Extract the [X, Y] coordinate from the center of the cell holding the provided text.  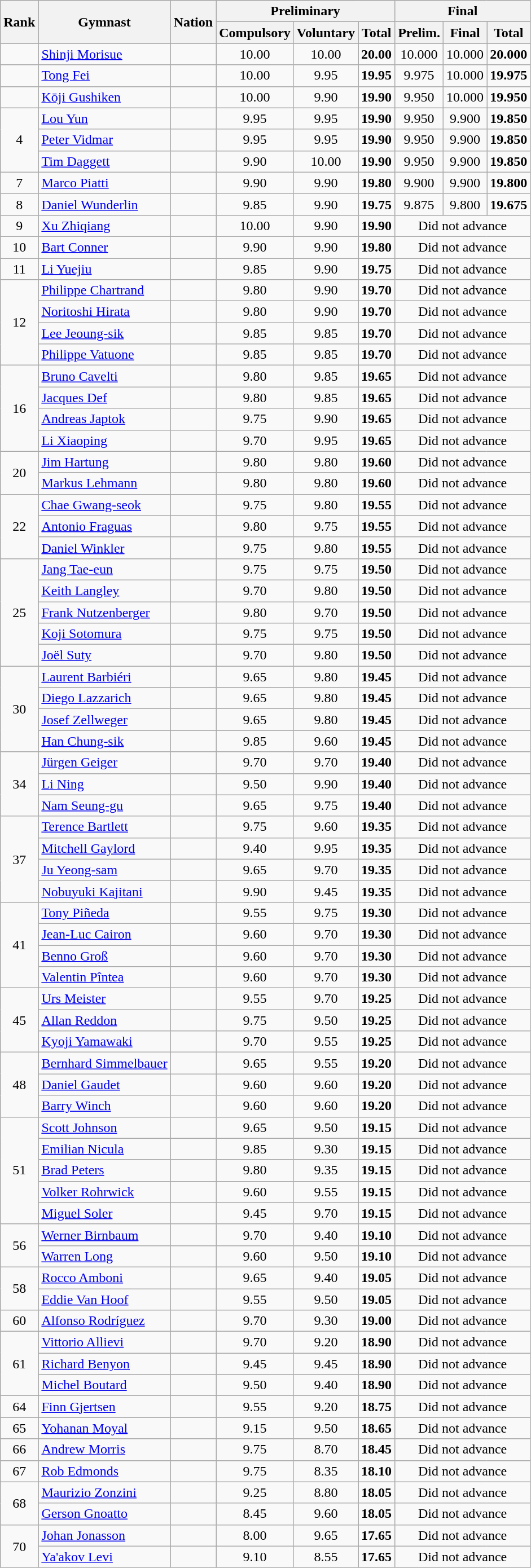
Xu Zhiqiang [104, 226]
Michel Boutard [104, 1385]
Maurizio Zonzini [104, 1492]
Nam Seung-gu [104, 805]
68 [19, 1503]
8 [19, 204]
22 [19, 526]
34 [19, 784]
Compulsory [255, 33]
10 [19, 247]
Li Yuejiu [104, 269]
Marco Piatti [104, 183]
Gymnast [104, 22]
Lou Yun [104, 118]
Joël Suty [104, 655]
9.975 [419, 76]
Josef Zellweger [104, 720]
18.65 [377, 1428]
Tim Daggett [104, 161]
Frank Nutzenberger [104, 612]
4 [19, 140]
Alfonso Rodríguez [104, 1321]
70 [19, 1546]
Jim Hartung [104, 462]
58 [19, 1288]
Urs Meister [104, 999]
45 [19, 1020]
25 [19, 612]
Jean-Luc Cairon [104, 934]
9 [19, 226]
18.10 [377, 1471]
9.35 [326, 1170]
8.00 [255, 1535]
Keith Langley [104, 591]
20 [19, 473]
Emilian Nicula [104, 1149]
Allan Reddon [104, 1020]
9.25 [255, 1492]
Andrew Morris [104, 1450]
Valentin Pîntea [104, 977]
Antonio Fraguas [104, 526]
Ju Yeong-sam [104, 870]
Warren Long [104, 1256]
19.675 [509, 204]
Philippe Vatuone [104, 355]
7 [19, 183]
Scott Johnson [104, 1127]
Markus Lehmann [104, 483]
Laurent Barbiéri [104, 677]
Bart Conner [104, 247]
Johan Jonasson [104, 1535]
Finn Gjertsen [104, 1407]
Andreas Japtok [104, 419]
19.975 [509, 76]
Kyoji Yamawaki [104, 1042]
Terence Bartlett [104, 827]
Volker Rohrwick [104, 1192]
67 [19, 1471]
Eddie Van Hoof [104, 1299]
60 [19, 1321]
Diego Lazzarich [104, 698]
Jürgen Geiger [104, 763]
11 [19, 269]
18.45 [377, 1450]
Barry Winch [104, 1106]
8.80 [326, 1492]
Brad Peters [104, 1170]
Daniel Wunderlin [104, 204]
8.70 [326, 1450]
Kōji Gushiken [104, 97]
Rocco Amboni [104, 1278]
Noritoshi Hirata [104, 312]
16 [19, 408]
65 [19, 1428]
19.950 [509, 97]
12 [19, 323]
Tong Fei [104, 76]
56 [19, 1245]
51 [19, 1170]
Yohanan Moyal [104, 1428]
Bruno Cavelti [104, 376]
18.75 [377, 1407]
Mitchell Gaylord [104, 848]
Nation [193, 22]
Lee Jeoung-sik [104, 333]
Li Ning [104, 784]
20.000 [509, 54]
Jacques Def [104, 398]
8.55 [326, 1557]
Benno Groß [104, 956]
Jang Tae-eun [104, 569]
8.45 [255, 1514]
Vittorio Allievi [104, 1342]
48 [19, 1085]
Koji Sotomura [104, 634]
9.15 [255, 1428]
Gerson Gnoatto [104, 1514]
Li Xiaoping [104, 441]
20.00 [377, 54]
Daniel Gaudet [104, 1085]
9.875 [419, 204]
Nobuyuki Kajitani [104, 891]
Chae Gwang-seok [104, 505]
Peter Vidmar [104, 140]
37 [19, 859]
9.10 [255, 1557]
Prelim. [419, 33]
Philippe Chartrand [104, 290]
Werner Birnbaum [104, 1235]
19.800 [509, 183]
64 [19, 1407]
66 [19, 1450]
Voluntary [326, 33]
19.00 [377, 1321]
Richard Benyon [104, 1364]
Daniel Winkler [104, 548]
Miguel Soler [104, 1213]
Preliminary [306, 11]
Bernhard Simmelbauer [104, 1063]
Rob Edmonds [104, 1471]
9.800 [465, 204]
8.35 [326, 1471]
61 [19, 1364]
Tony Piñeda [104, 913]
41 [19, 945]
19.95 [377, 76]
Rank [19, 22]
Ya'akov Levi [104, 1557]
Shinji Morisue [104, 54]
Han Chung-sik [104, 741]
30 [19, 709]
